Search for the cell housing the specified text and yield its [X, Y] center coordinate. 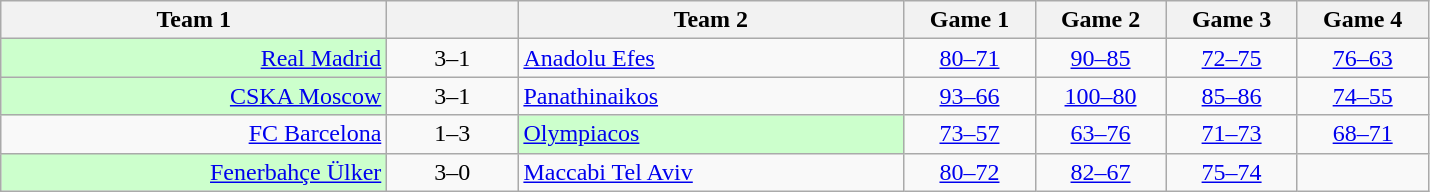
73–57 [970, 134]
82–67 [1100, 172]
CSKA Moscow [194, 96]
3–0 [452, 172]
85–86 [1232, 96]
Team 1 [194, 20]
Anadolu Efes [711, 58]
Team 2 [711, 20]
72–75 [1232, 58]
Game 1 [970, 20]
Game 3 [1232, 20]
93–66 [970, 96]
1–3 [452, 134]
68–71 [1362, 134]
71–73 [1232, 134]
100–80 [1100, 96]
Real Madrid [194, 58]
76–63 [1362, 58]
Game 2 [1100, 20]
90–85 [1100, 58]
75–74 [1232, 172]
74–55 [1362, 96]
Fenerbahçe Ülker [194, 172]
63–76 [1100, 134]
80–71 [970, 58]
FC Barcelona [194, 134]
80–72 [970, 172]
Game 4 [1362, 20]
Olympiacos [711, 134]
Panathinaikos [711, 96]
Maccabi Tel Aviv [711, 172]
